Output the [X, Y] coordinate of the center of the cell containing the given text.  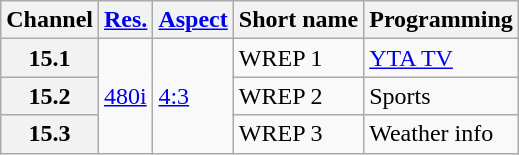
WREP 1 [298, 58]
Aspect [193, 20]
WREP 2 [298, 96]
Short name [298, 20]
15.2 [50, 96]
Sports [442, 96]
4:3 [193, 96]
15.3 [50, 134]
Channel [50, 20]
WREP 3 [298, 134]
15.1 [50, 58]
Weather info [442, 134]
Res. [126, 20]
YTA TV [442, 58]
480i [126, 96]
Programming [442, 20]
